Detect which cell encompasses the target text, then output its [x, y] center coordinate. 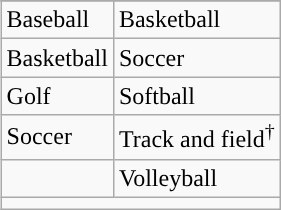
Softball [196, 96]
Track and field† [196, 138]
Baseball [57, 20]
Volleyball [196, 178]
Golf [57, 96]
